Identify which cell holds the provided text, then report its (X, Y) central coordinate. 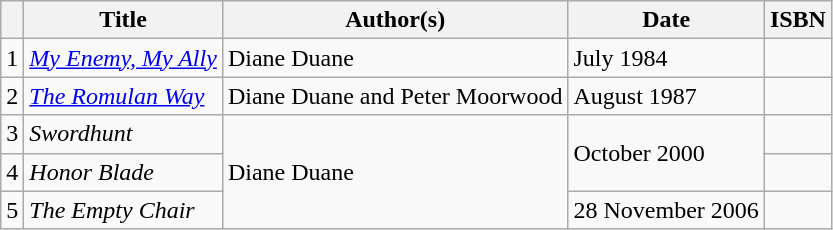
1 (12, 58)
July 1984 (666, 58)
Honor Blade (124, 172)
The Empty Chair (124, 210)
My Enemy, My Ally (124, 58)
ISBN (798, 20)
Author(s) (395, 20)
2 (12, 96)
Title (124, 20)
28 November 2006 (666, 210)
5 (12, 210)
August 1987 (666, 96)
The Romulan Way (124, 96)
October 2000 (666, 153)
Date (666, 20)
Diane Duane and Peter Moorwood (395, 96)
Swordhunt (124, 134)
4 (12, 172)
3 (12, 134)
